Scan for the cell matching the given text and deliver its (x, y) coordinate at center. 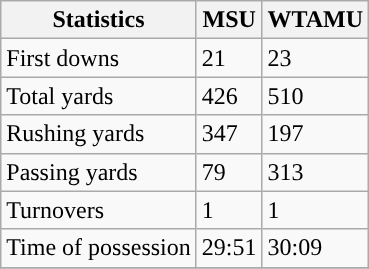
23 (316, 58)
79 (229, 172)
Rushing yards (99, 134)
426 (229, 96)
197 (316, 134)
21 (229, 58)
313 (316, 172)
29:51 (229, 248)
30:09 (316, 248)
Turnovers (99, 210)
WTAMU (316, 20)
MSU (229, 20)
Time of possession (99, 248)
347 (229, 134)
First downs (99, 58)
Total yards (99, 96)
510 (316, 96)
Passing yards (99, 172)
Statistics (99, 20)
